Return the (x, y) coordinate for the center point of the cell that contains the specified text.  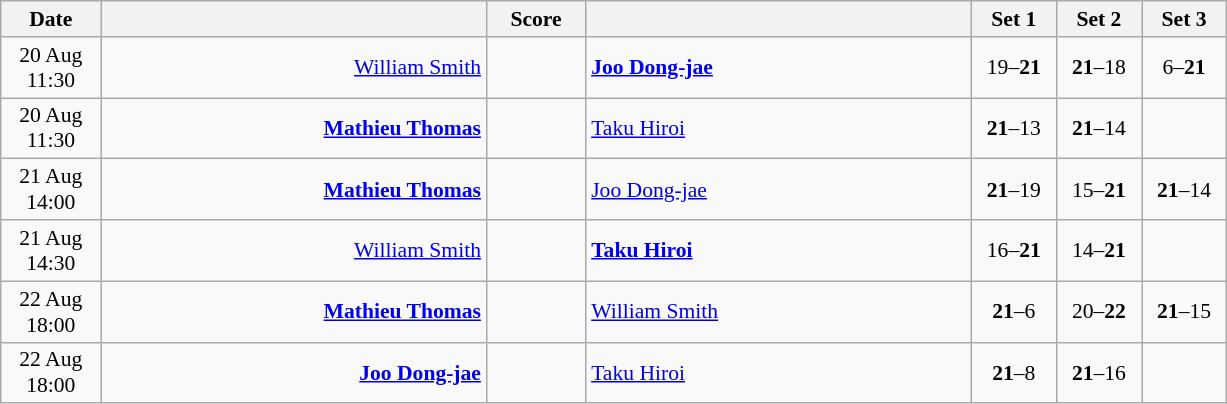
Set 1 (1014, 19)
Set 2 (1098, 19)
21–13 (1014, 128)
19–21 (1014, 68)
21–15 (1184, 312)
21–19 (1014, 190)
Score (536, 19)
6–21 (1184, 68)
Set 3 (1184, 19)
20–22 (1098, 312)
21–8 (1014, 372)
14–21 (1098, 250)
21–6 (1014, 312)
21–18 (1098, 68)
21 Aug14:00 (51, 190)
15–21 (1098, 190)
Date (51, 19)
21–16 (1098, 372)
21 Aug14:30 (51, 250)
16–21 (1014, 250)
